Pinpoint the cell where the given text exists, returning its [x, y] midpoint coordinate. 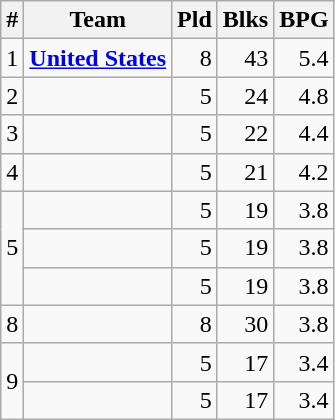
3 [12, 134]
24 [245, 96]
Pld [195, 20]
5.4 [304, 58]
4.4 [304, 134]
9 [12, 381]
21 [245, 172]
43 [245, 58]
# [12, 20]
United States [98, 58]
4.2 [304, 172]
Blks [245, 20]
1 [12, 58]
22 [245, 134]
BPG [304, 20]
Team [98, 20]
4.8 [304, 96]
2 [12, 96]
4 [12, 172]
30 [245, 324]
